Pinpoint the cell where the given text exists, returning its (X, Y) midpoint coordinate. 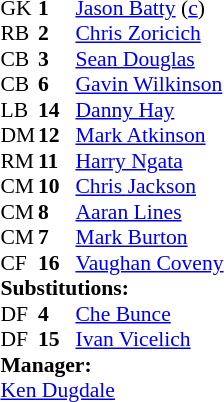
LB (19, 110)
Sean Douglas (149, 59)
Mark Atkinson (149, 135)
8 (57, 212)
10 (57, 187)
Che Bunce (149, 314)
4 (57, 314)
11 (57, 161)
2 (57, 33)
CF (19, 263)
Chris Jackson (149, 187)
7 (57, 237)
Harry Ngata (149, 161)
14 (57, 110)
Ivan Vicelich (149, 339)
DM (19, 135)
6 (57, 85)
Gavin Wilkinson (149, 85)
RB (19, 33)
Manager: (112, 365)
Chris Zoricich (149, 33)
Substitutions: (112, 289)
3 (57, 59)
Vaughan Coveny (149, 263)
Mark Burton (149, 237)
15 (57, 339)
Aaran Lines (149, 212)
12 (57, 135)
Danny Hay (149, 110)
16 (57, 263)
RM (19, 161)
